Return [X, Y] of the center of cell containing provided text 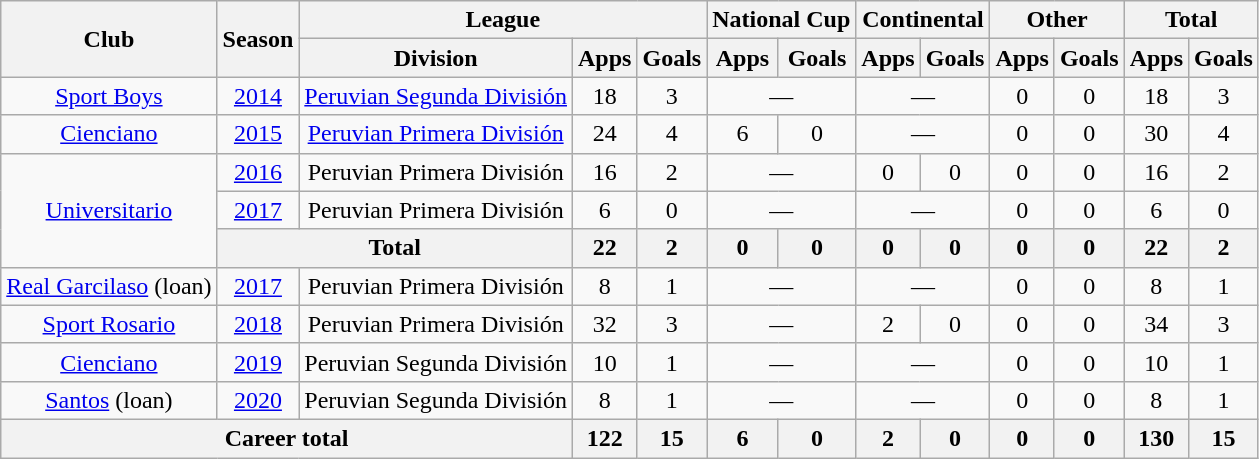
Sport Rosario [109, 324]
2020 [258, 400]
Sport Boys [109, 96]
Division [436, 58]
League [503, 20]
2015 [258, 134]
2014 [258, 96]
2019 [258, 362]
2018 [258, 324]
Other [1057, 20]
Universitario [109, 210]
Santos (loan) [109, 400]
Season [258, 39]
24 [605, 134]
122 [605, 438]
Club [109, 39]
Career total [287, 438]
Real Garcilaso (loan) [109, 286]
Continental [923, 20]
National Cup [782, 20]
34 [1156, 324]
30 [1156, 134]
2016 [258, 172]
32 [605, 324]
130 [1156, 438]
